Locate the cell with the specified text and output its [x, y] center coordinate. 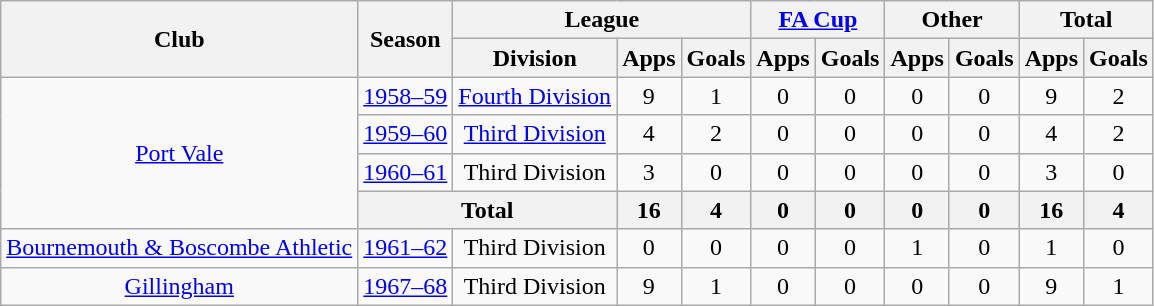
Bournemouth & Boscombe Athletic [180, 248]
Division [535, 58]
Other [952, 20]
Season [406, 39]
Club [180, 39]
1967–68 [406, 286]
Gillingham [180, 286]
1959–60 [406, 134]
1961–62 [406, 248]
FA Cup [818, 20]
League [602, 20]
1958–59 [406, 96]
1960–61 [406, 172]
Port Vale [180, 153]
Fourth Division [535, 96]
